Locate the cell with the specified text and output its (X, Y) center coordinate. 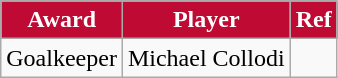
Ref (314, 20)
Michael Collodi (206, 58)
Player (206, 20)
Goalkeeper (62, 58)
Award (62, 20)
